Return the (x, y) coordinate for the center point of the cell that contains the specified text.  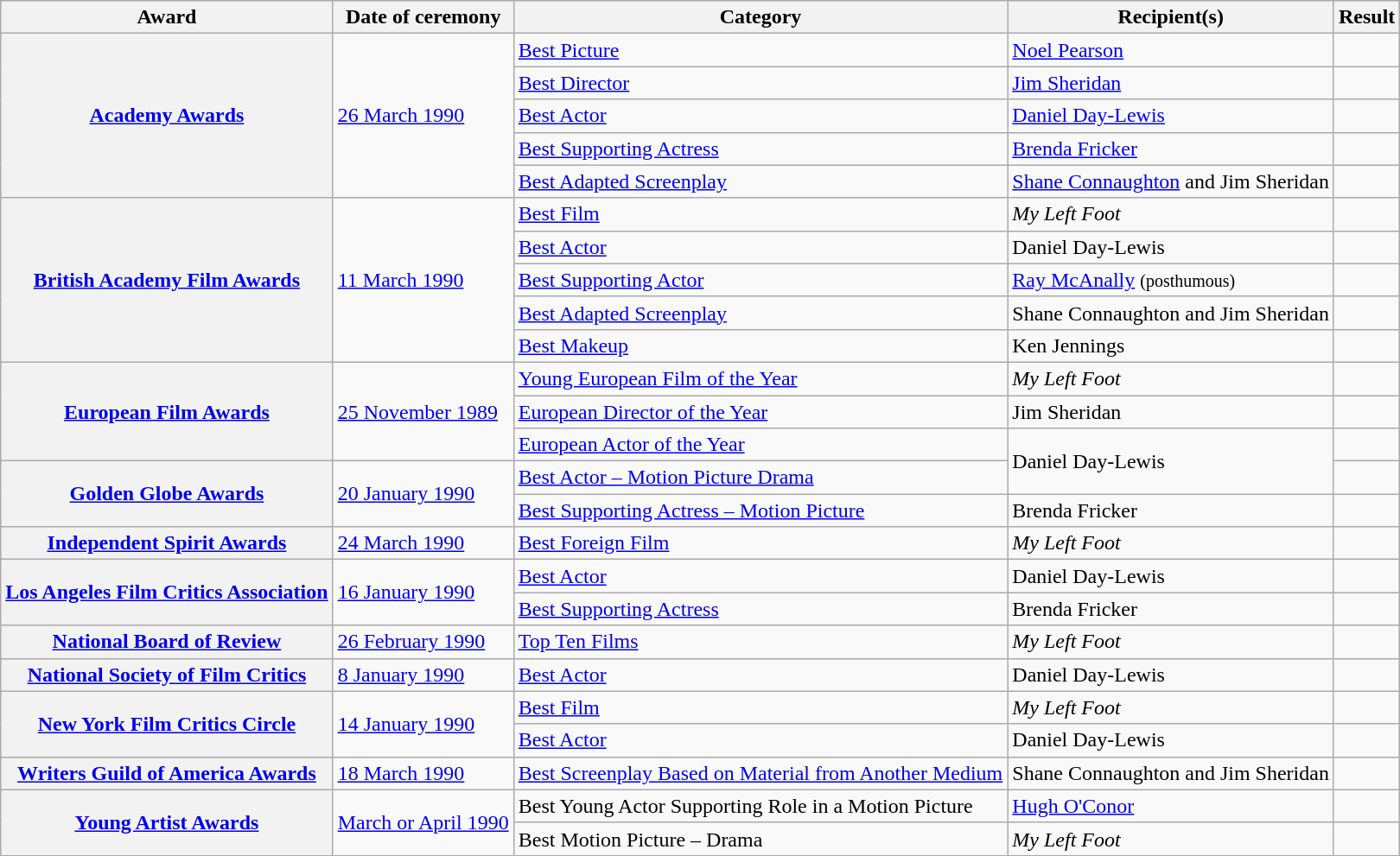
National Society of Film Critics (167, 675)
Top Ten Films (760, 642)
25 November 1989 (423, 411)
26 March 1990 (423, 116)
Los Angeles Film Critics Association (167, 593)
Award (167, 17)
Academy Awards (167, 116)
Best Supporting Actor (760, 280)
Date of ceremony (423, 17)
European Director of the Year (760, 412)
Independent Spirit Awards (167, 543)
Best Supporting Actress – Motion Picture (760, 510)
European Actor of the Year (760, 445)
Writers Guild of America Awards (167, 773)
New York Film Critics Circle (167, 724)
Young Artist Awards (167, 822)
8 January 1990 (423, 675)
Ray McAnally (posthumous) (1171, 280)
British Academy Film Awards (167, 280)
Best Actor – Motion Picture Drama (760, 478)
Young European Film of the Year (760, 378)
Golden Globe Awards (167, 494)
16 January 1990 (423, 593)
Recipient(s) (1171, 17)
Best Foreign Film (760, 543)
Noel Pearson (1171, 50)
18 March 1990 (423, 773)
March or April 1990 (423, 822)
24 March 1990 (423, 543)
11 March 1990 (423, 280)
National Board of Review (167, 642)
20 January 1990 (423, 494)
26 February 1990 (423, 642)
European Film Awards (167, 411)
Result (1366, 17)
Best Screenplay Based on Material from Another Medium (760, 773)
Best Picture (760, 50)
Best Makeup (760, 346)
14 January 1990 (423, 724)
Ken Jennings (1171, 346)
Category (760, 17)
Best Young Actor Supporting Role in a Motion Picture (760, 806)
Best Motion Picture – Drama (760, 839)
Hugh O'Conor (1171, 806)
Best Director (760, 83)
